Find where the given text appears and provide that cell's center as (X, Y) coordinate. 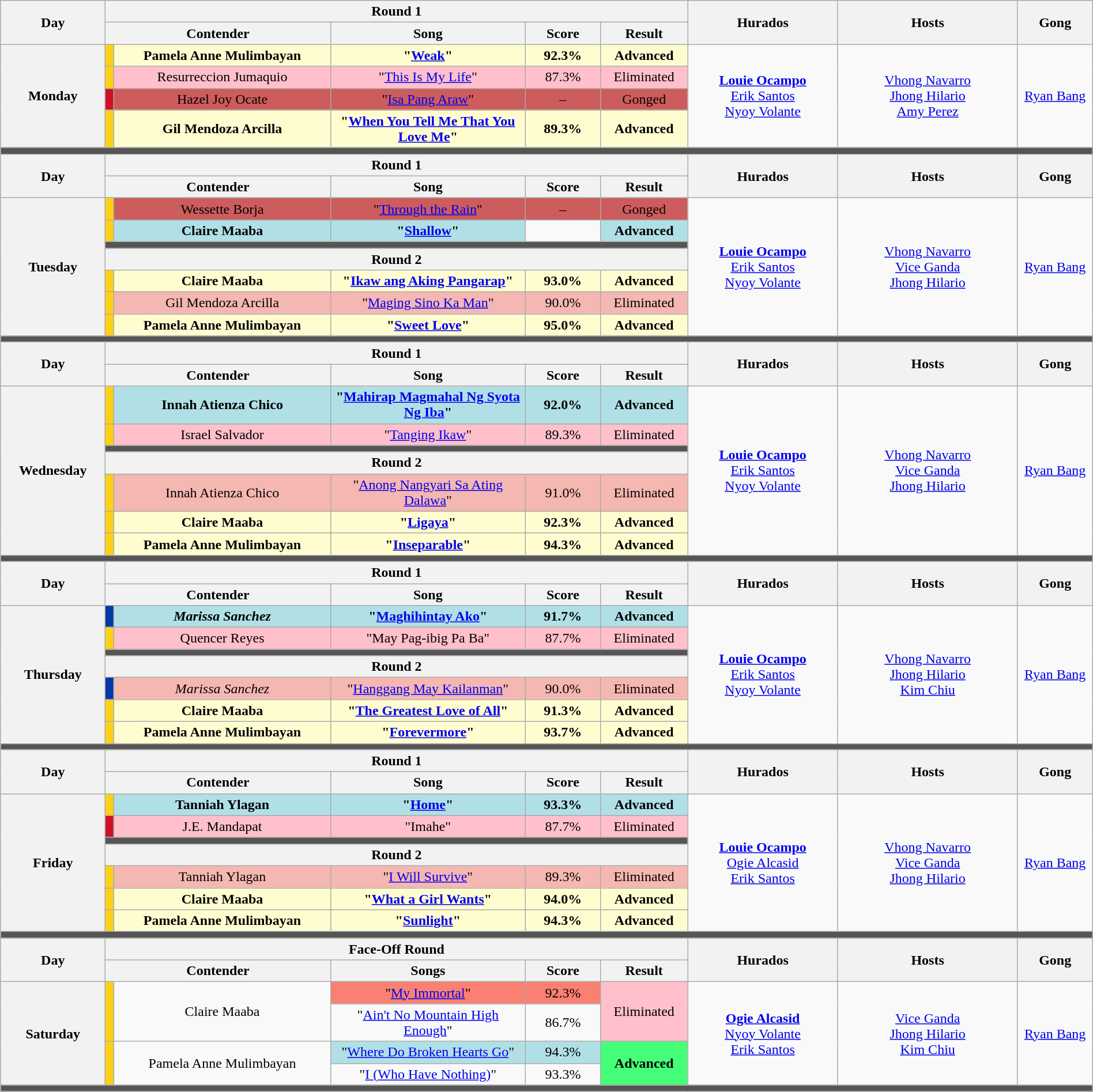
Monday (53, 96)
"Isa Pang Araw" (428, 99)
"Maging Sino Ka Man" (428, 303)
95.0% (563, 325)
92.0% (563, 405)
Ogie AlcasidNyoy VolanteErik Santos (763, 1034)
Louie OcampoOgie AlcasidErik Santos (763, 862)
"Home" (428, 804)
"I (Who Have Nothing)" (428, 1074)
Saturday (53, 1034)
91.0% (563, 492)
Vhong NavarroJhong HilarioKim Chiu (928, 674)
"Inseparable" (428, 544)
86.7% (563, 1022)
"What a Girl Wants" (428, 898)
87.3% (563, 77)
93.0% (563, 281)
"This Is My Life" (428, 77)
"My Immortal" (428, 993)
Quencer Reyes (223, 638)
Tuesday (53, 266)
Thursday (53, 674)
"Sunlight" (428, 921)
"When You Tell Me That You Love Me" (428, 129)
Wednesday (53, 470)
"The Greatest Love of All" (428, 711)
"Imahe" (428, 826)
"Weak" (428, 55)
"Maghihintay Ako" (428, 617)
J.E. Mandapat (223, 826)
"Sweet Love" (428, 325)
"Tanging Ikaw" (428, 434)
Israel Salvador (223, 434)
94.0% (563, 898)
Wessette Borja (223, 209)
91.7% (563, 617)
Vice GandaJhong HilarioKim Chiu (928, 1034)
Resurreccion Jumaquio (223, 77)
"Through the Rain" (428, 209)
Hazel Joy Ocate (223, 99)
"Mahirap Magmahal Ng Syota Ng Iba" (428, 405)
Vhong NavarroJhong HilarioAmy Perez (928, 96)
"Anong Nangyari Sa Ating Dalawa" (428, 492)
"Where Do Broken Hearts Go" (428, 1052)
Songs (428, 971)
Friday (53, 862)
"Ain't No Mountain High Enough" (428, 1022)
"Hanggang May Kailanman" (428, 689)
91.3% (563, 711)
"Shallow" (428, 231)
"Forevermore" (428, 732)
Face-Off Round (397, 949)
"I Will Survive" (428, 876)
93.7% (563, 732)
"Ligaya" (428, 522)
"Ikaw ang Aking Pangarap" (428, 281)
"May Pag-ibig Pa Ba" (428, 638)
